Provide the (x, y) coordinate of the cell's center where the given text is located.  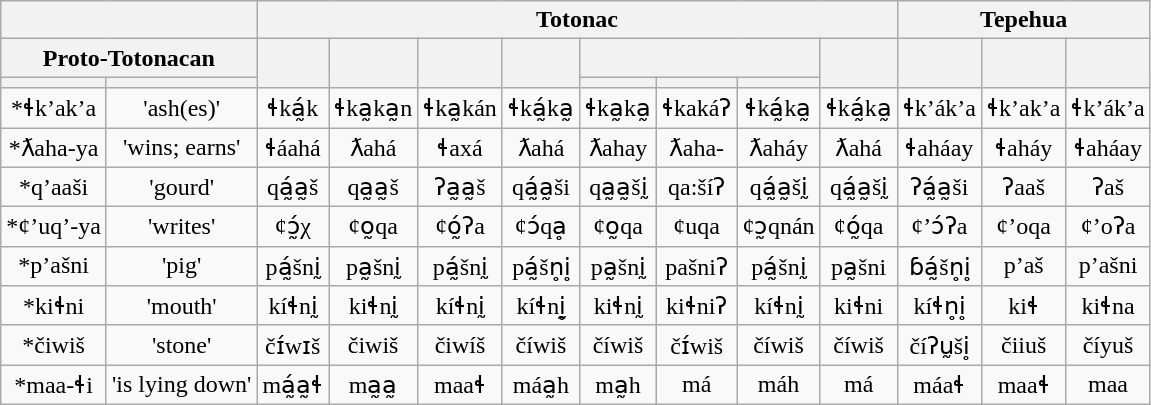
má̰a̰ɬ (293, 385)
¢ó̰ʔa (460, 227)
kíɬn̥i̥ (939, 306)
čiwiš (374, 345)
kiɬ (1024, 306)
ʔaaš (1024, 187)
¢ɔ̰qnán (778, 227)
ƛahay (618, 148)
Tepehua (1024, 20)
qá̰a̰š (293, 187)
*q’aaši (54, 187)
ʔaš (1108, 187)
qá̰a̰ši (540, 187)
kiɬna (1108, 306)
qa̰a̰šḭ (618, 187)
ʔa̰a̰š (460, 187)
máaɬ (939, 385)
číyuš (1108, 345)
ɬkakáʔ (697, 108)
pá̰šn̥i̥ (540, 266)
čiiuš (1024, 345)
Totonac (577, 20)
'is lying down' (181, 385)
*ɬk’ak’a (54, 108)
ɬka̰kán (460, 108)
číʔṵši̥ (939, 345)
ƛaháy (778, 148)
qa̰a̰š (374, 187)
pašniʔ (697, 266)
pa̰šni (858, 266)
'stone' (181, 345)
ƛaha- (697, 148)
p’ašni (1108, 266)
*¢’uq’-ya (54, 227)
¢ó̰qa (858, 227)
*p’ašni (54, 266)
máh (778, 385)
¢uqa (697, 227)
'gourd' (181, 187)
ɬáahá (293, 148)
qa:šíʔ (697, 187)
Proto-Totonacan (129, 58)
'ash(es)' (181, 108)
čiwíš (460, 345)
ɬká̰k (293, 108)
máa̰h (540, 385)
¢ɔ̰́χ (293, 227)
ɬk’ak’a (1024, 108)
ɬka̰ka̰n (374, 108)
*maa-ɬi (54, 385)
'writes' (181, 227)
p’aš (1024, 266)
ʔá̰a̰ši (939, 187)
*ƛaha-ya (54, 148)
'mouth' (181, 306)
maa (1108, 385)
čɪ́wɪš (293, 345)
*kiɬni (54, 306)
'pig' (181, 266)
ɓá̰šn̥i̥ (939, 266)
¢’ɔ́ʔa (939, 227)
'wins; earns' (181, 148)
ɬaháy (1024, 148)
ma̰h (618, 385)
čɪ́wiš (697, 345)
kiɬni (858, 306)
kíɬni̥̰ (540, 306)
*čiwiš (54, 345)
¢’oqa (1024, 227)
¢’oʔa (1108, 227)
ɬka̰ka̰ (618, 108)
¢ɔ́qḁ (540, 227)
ɬaxá (460, 148)
ma̰a̰ (374, 385)
kiɬniʔ (697, 306)
